For the text-containing cell, return its midpoint in (x, y) coordinate format. 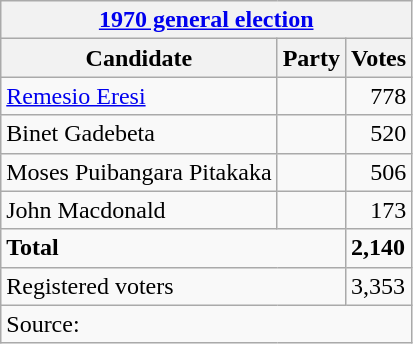
Votes (378, 58)
Registered voters (174, 286)
778 (378, 96)
Binet Gadebeta (139, 134)
Candidate (139, 58)
Moses Puibangara Pitakaka (139, 172)
506 (378, 172)
173 (378, 210)
Party (311, 58)
Remesio Eresi (139, 96)
2,140 (378, 248)
Total (174, 248)
520 (378, 134)
1970 general election (206, 20)
3,353 (378, 286)
John Macdonald (139, 210)
Source: (206, 324)
